Determine the (X, Y) coordinate at the center of the cell enclosing the given text.  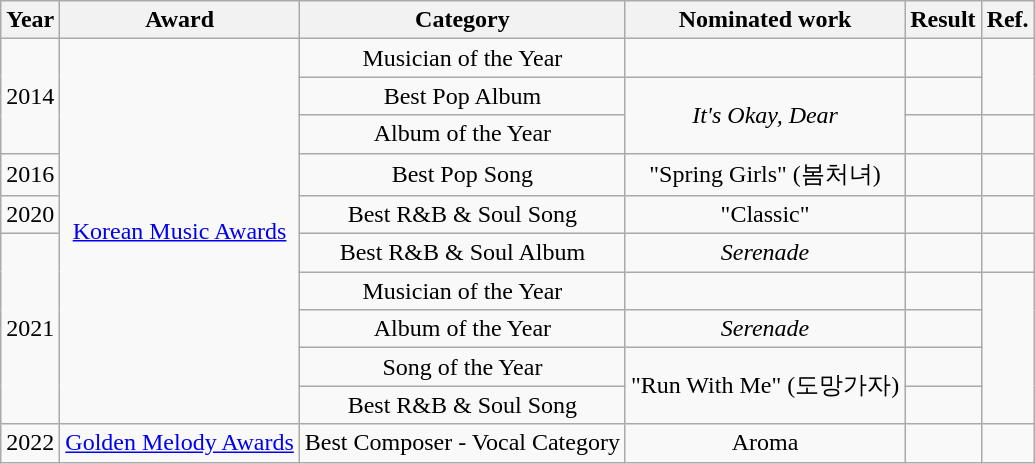
"Spring Girls" (봄처녀) (764, 174)
Best Pop Song (462, 174)
Year (30, 20)
2016 (30, 174)
2020 (30, 215)
2021 (30, 329)
Aroma (764, 443)
Award (180, 20)
Result (943, 20)
Best Pop Album (462, 96)
Category (462, 20)
Best R&B & Soul Album (462, 253)
Nominated work (764, 20)
Ref. (1008, 20)
It's Okay, Dear (764, 115)
2014 (30, 96)
"Classic" (764, 215)
Golden Melody Awards (180, 443)
Korean Music Awards (180, 232)
Song of the Year (462, 367)
"Run With Me" (도망가자) (764, 386)
Best Composer - Vocal Category (462, 443)
2022 (30, 443)
